Find where the given text appears and provide that cell's center as [X, Y] coordinate. 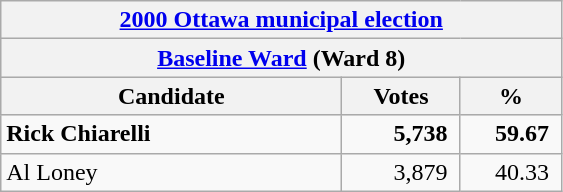
Candidate [172, 96]
Al Loney [172, 172]
Baseline Ward (Ward 8) [282, 58]
5,738 [401, 134]
3,879 [401, 172]
59.67 [511, 134]
40.33 [511, 172]
% [511, 96]
Votes [401, 96]
2000 Ottawa municipal election [282, 20]
Rick Chiarelli [172, 134]
